Find where the given text appears and provide that cell's center as (x, y) coordinate. 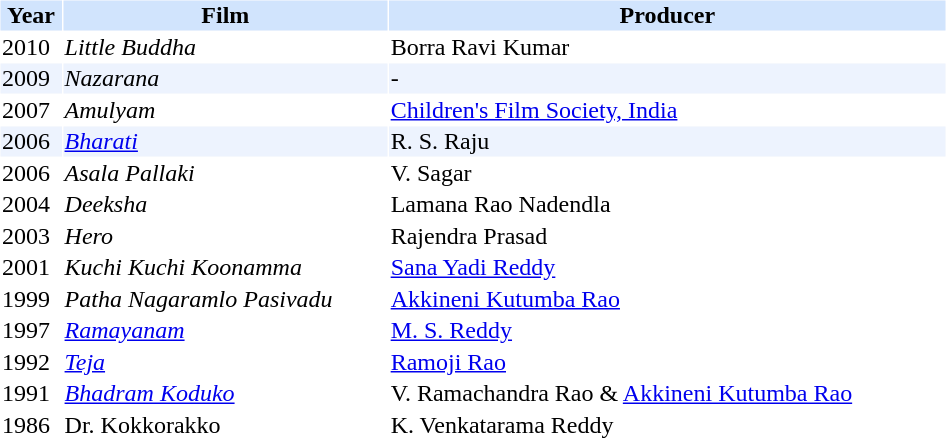
Deeksha (226, 205)
Nazarana (226, 79)
Bharati (226, 141)
Little Buddha (226, 47)
Sana Yadi Reddy (667, 267)
Ramayanam (226, 331)
- (667, 79)
Teja (226, 362)
Amulyam (226, 110)
Children's Film Society, India (667, 110)
2007 (30, 110)
Borra Ravi Kumar (667, 47)
Ramoji Rao (667, 362)
1997 (30, 331)
2010 (30, 47)
Year (30, 15)
R. S. Raju (667, 141)
Patha Nagaramlo Pasivadu (226, 299)
1999 (30, 299)
2004 (30, 205)
Akkineni Kutumba Rao (667, 299)
1991 (30, 393)
Producer (667, 15)
Bhadram Koduko (226, 393)
2009 (30, 79)
Hero (226, 236)
1992 (30, 362)
2003 (30, 236)
M. S. Reddy (667, 331)
Lamana Rao Nadendla (667, 205)
Rajendra Prasad (667, 236)
Kuchi Kuchi Koonamma (226, 267)
V. Ramachandra Rao & Akkineni Kutumba Rao (667, 393)
Asala Pallaki (226, 173)
Film (226, 15)
2001 (30, 267)
V. Sagar (667, 173)
